Extract the [X, Y] coordinate from the center of the cell holding the provided text.  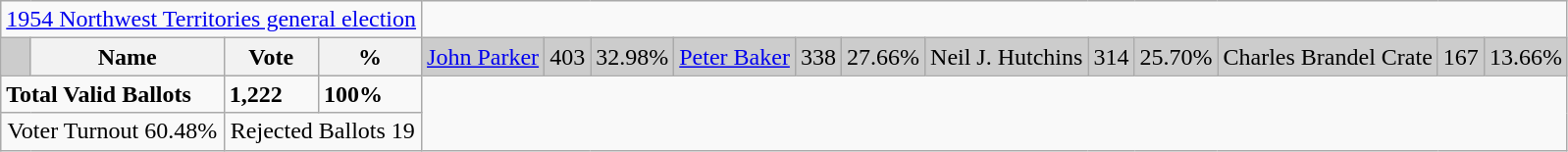
John Parker [483, 57]
Rejected Ballots 19 [322, 131]
314 [1111, 57]
167 [1460, 57]
Voter Turnout 60.48% [112, 131]
25.70% [1176, 57]
Peter Baker [735, 57]
Vote [271, 57]
403 [567, 57]
1,222 [271, 94]
Name [128, 57]
Neil J. Hutchins [1007, 57]
Charles Brandel Crate [1328, 57]
100% [369, 94]
338 [818, 57]
32.98% [632, 57]
1954 Northwest Territories general election [212, 20]
27.66% [883, 57]
% [369, 57]
Total Valid Ballots [112, 94]
13.66% [1525, 57]
